Detect which cell encompasses the target text, then output its [x, y] center coordinate. 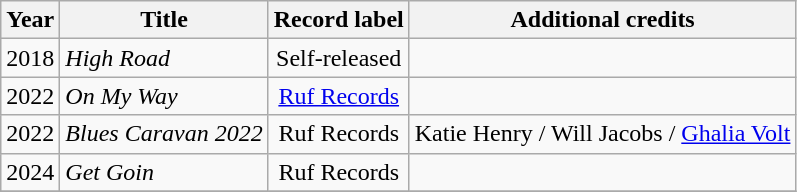
2018 [30, 58]
Additional credits [602, 20]
2024 [30, 172]
Title [164, 20]
High Road [164, 58]
Blues Caravan 2022 [164, 134]
Katie Henry / Will Jacobs / Ghalia Volt [602, 134]
Record label [338, 20]
Self-released [338, 58]
Year [30, 20]
On My Way [164, 96]
Get Goin [164, 172]
